From the cell containing the given text, extract its center point as [X, Y] coordinate. 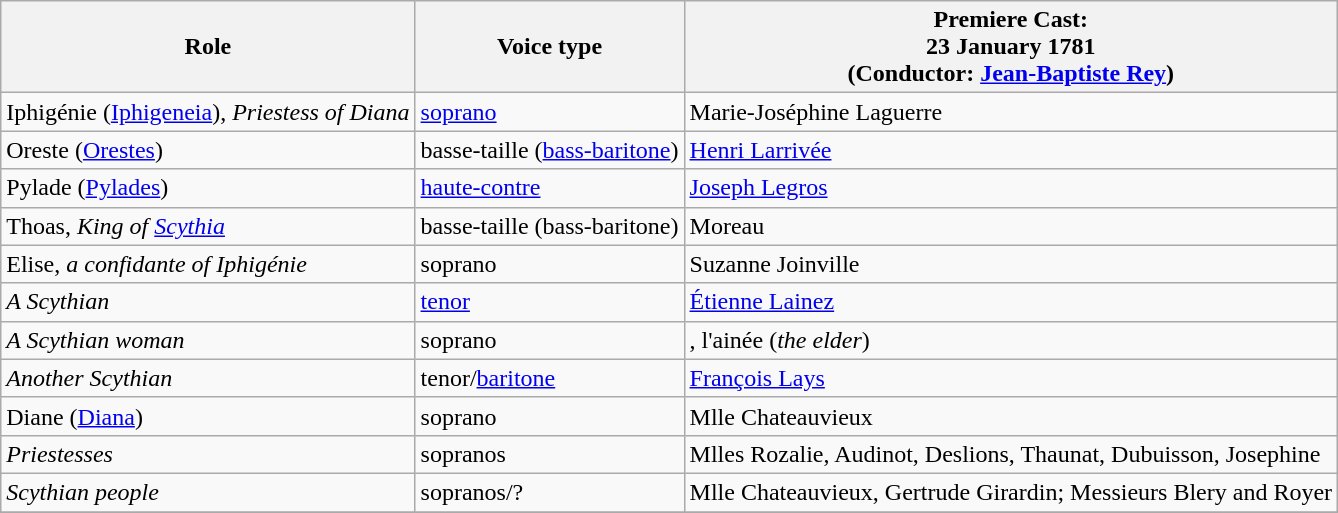
sopranos [550, 454]
Joseph Legros [1011, 188]
Henri Larrivée [1011, 150]
sopranos/? [550, 492]
A Scythian woman [208, 340]
Mlles Rozalie, Audinot, Deslions, Thaunat, Dubuisson, Josephine [1011, 454]
Premiere Cast: 23 January 1781(Conductor: Jean-Baptiste Rey) [1011, 47]
Mlle Chateauvieux, Gertrude Girardin; Messieurs Blery and Royer [1011, 492]
Voice type [550, 47]
Priestesses [208, 454]
Marie-Joséphine Laguerre [1011, 112]
François Lays [1011, 378]
tenor [550, 302]
Moreau [1011, 226]
Étienne Lainez [1011, 302]
tenor/baritone [550, 378]
, l'ainée (the elder) [1011, 340]
Another Scythian [208, 378]
Suzanne Joinville [1011, 264]
Role [208, 47]
Oreste (Orestes) [208, 150]
Pylade (Pylades) [208, 188]
Diane (Diana) [208, 416]
Mlle Chateauvieux [1011, 416]
Elise, a confidante of Iphigénie [208, 264]
A Scythian [208, 302]
Scythian people [208, 492]
Thoas, King of Scythia [208, 226]
Iphigénie (Iphigeneia), Priestess of Diana [208, 112]
haute-contre [550, 188]
